From the cell containing the given text, extract its center point as (X, Y) coordinate. 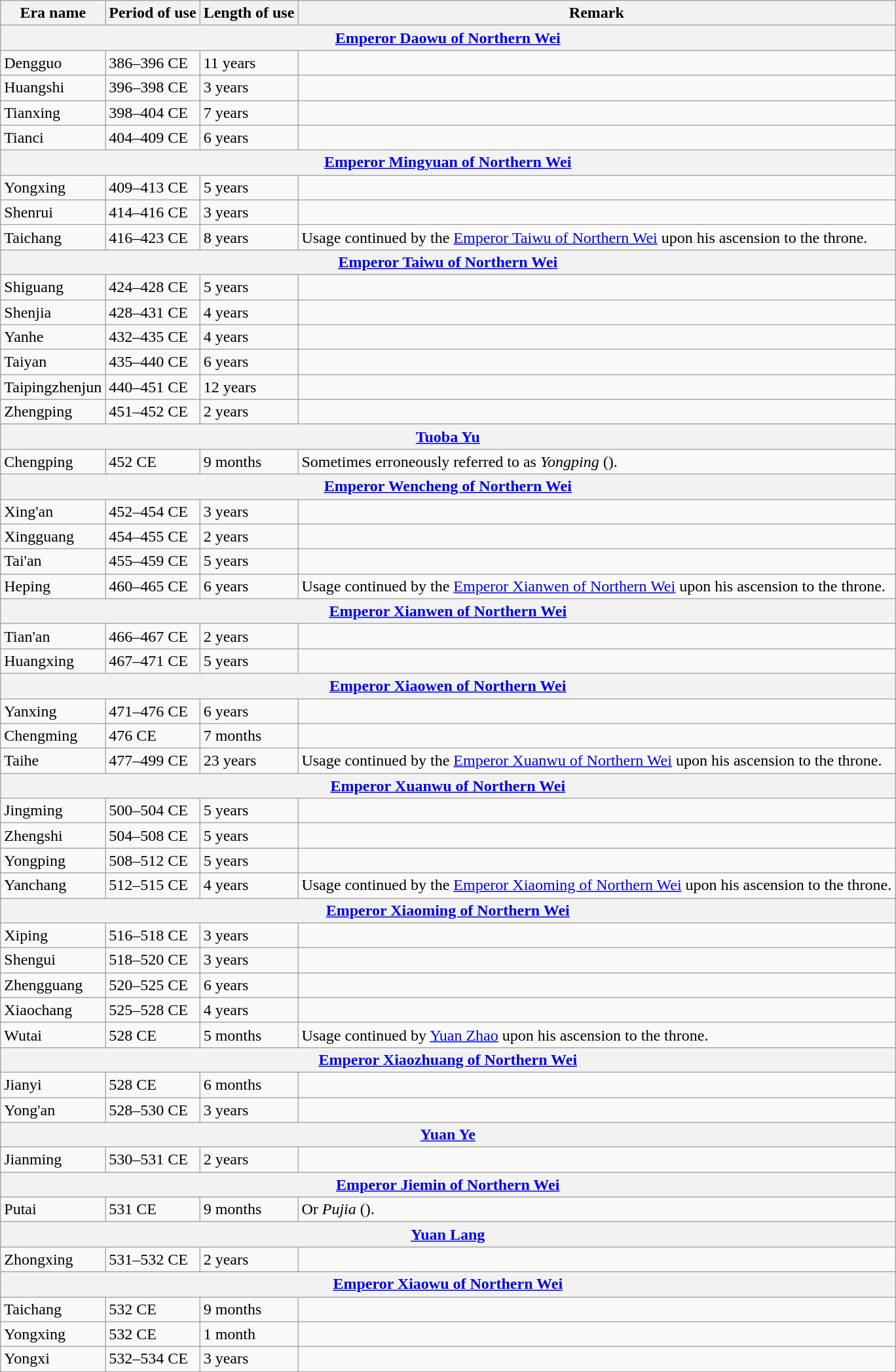
Zhengping (53, 412)
530–531 CE (153, 1160)
518–520 CE (153, 960)
Emperor Daowu of Northern Wei (448, 38)
531–532 CE (153, 1259)
467–471 CE (153, 661)
451–452 CE (153, 412)
440–451 CE (153, 387)
Yanhe (53, 337)
Jianyi (53, 1085)
Emperor Xiaowu of Northern Wei (448, 1284)
414–416 CE (153, 212)
Taipingzhenjun (53, 387)
Usage continued by the Emperor Xiaoming of Northern Wei upon his ascension to the throne. (597, 885)
Wutai (53, 1035)
404–409 CE (153, 138)
Yongxi (53, 1359)
471–476 CE (153, 711)
500–504 CE (153, 811)
5 months (249, 1035)
Length of use (249, 13)
428–431 CE (153, 312)
Zhengshi (53, 836)
Tian'an (53, 636)
528–530 CE (153, 1110)
512–515 CE (153, 885)
Tai'an (53, 561)
452 CE (153, 462)
Xingguang (53, 536)
Xiping (53, 935)
Xiaochang (53, 1010)
452–454 CE (153, 511)
Emperor Taiwu of Northern Wei (448, 262)
409–413 CE (153, 187)
435–440 CE (153, 362)
Emperor Mingyuan of Northern Wei (448, 162)
Tianci (53, 138)
Putai (53, 1210)
12 years (249, 387)
Sometimes erroneously referred to as Yongping (). (597, 462)
Emperor Xuanwu of Northern Wei (448, 786)
Or Pujia (). (597, 1210)
525–528 CE (153, 1010)
396–398 CE (153, 88)
Huangxing (53, 661)
Zhengguang (53, 985)
Jianming (53, 1160)
504–508 CE (153, 836)
6 months (249, 1085)
Yongping (53, 861)
Era name (53, 13)
Chengming (53, 736)
Tuoba Yu (448, 437)
386–396 CE (153, 63)
Yuan Ye (448, 1135)
Emperor Jiemin of Northern Wei (448, 1185)
Shenjia (53, 312)
Dengguo (53, 63)
455–459 CE (153, 561)
531 CE (153, 1210)
516–518 CE (153, 935)
Usage continued by the Emperor Taiwu of Northern Wei upon his ascension to the throne. (597, 237)
520–525 CE (153, 985)
432–435 CE (153, 337)
Jingming (53, 811)
476 CE (153, 736)
477–499 CE (153, 761)
466–467 CE (153, 636)
7 months (249, 736)
Usage continued by Yuan Zhao upon his ascension to the throne. (597, 1035)
7 years (249, 113)
Taiyan (53, 362)
Emperor Xiaozhuang of Northern Wei (448, 1060)
23 years (249, 761)
Emperor Xiaoming of Northern Wei (448, 910)
8 years (249, 237)
416–423 CE (153, 237)
Emperor Wencheng of Northern Wei (448, 487)
398–404 CE (153, 113)
Shiguang (53, 287)
Shenrui (53, 212)
Yong'an (53, 1110)
Huangshi (53, 88)
Period of use (153, 13)
Yanxing (53, 711)
Zhongxing (53, 1259)
Remark (597, 13)
508–512 CE (153, 861)
Emperor Xianwen of Northern Wei (448, 611)
Emperor Xiaowen of Northern Wei (448, 686)
454–455 CE (153, 536)
Xing'an (53, 511)
Shengui (53, 960)
1 month (249, 1334)
Heping (53, 586)
Chengping (53, 462)
11 years (249, 63)
Usage continued by the Emperor Xuanwu of Northern Wei upon his ascension to the throne. (597, 761)
Usage continued by the Emperor Xianwen of Northern Wei upon his ascension to the throne. (597, 586)
Tianxing (53, 113)
Taihe (53, 761)
460–465 CE (153, 586)
424–428 CE (153, 287)
Yanchang (53, 885)
Yuan Lang (448, 1234)
532–534 CE (153, 1359)
